For the text-containing cell, return its midpoint in (X, Y) coordinate format. 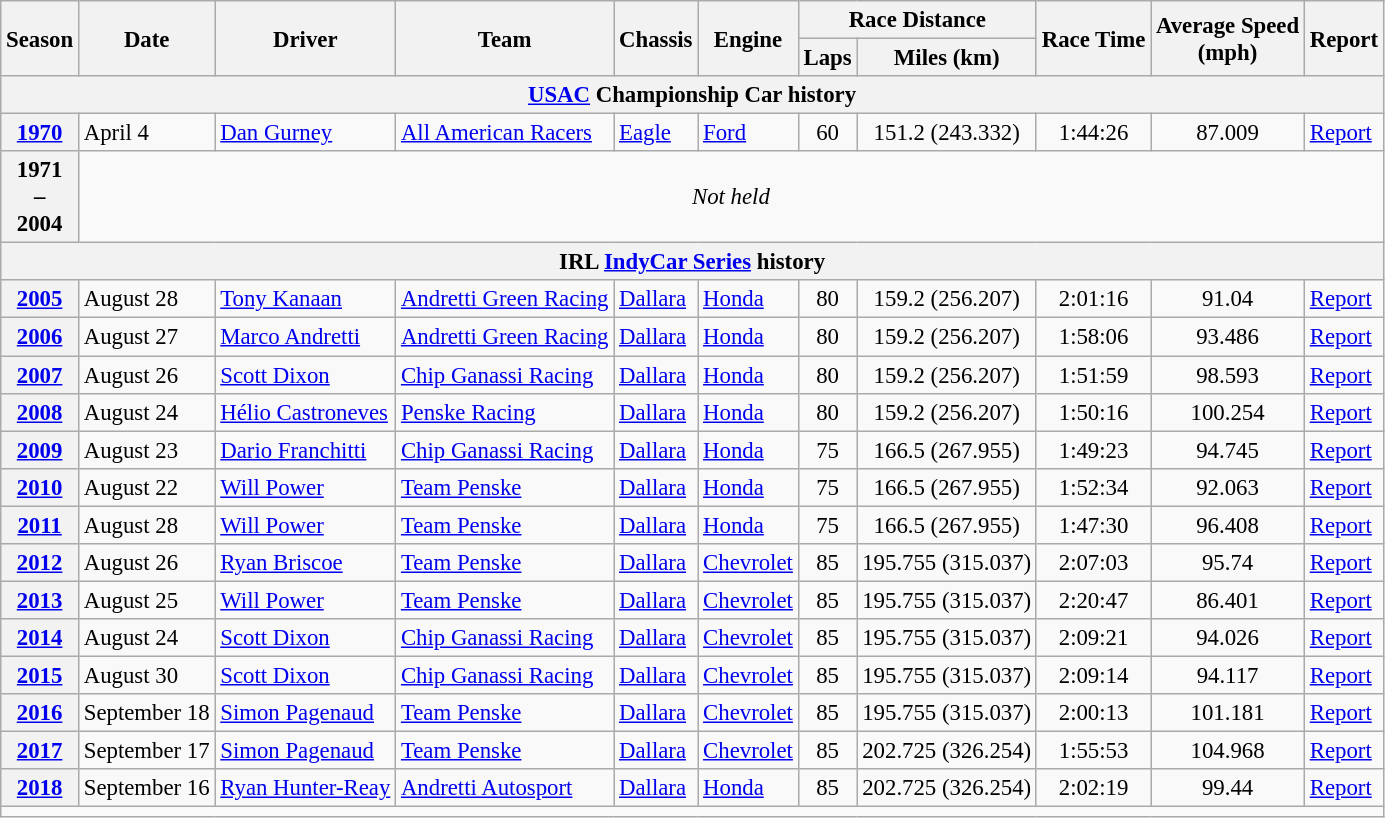
Penske Racing (505, 412)
2010 (40, 487)
2013 (40, 600)
Season (40, 38)
Average Speed(mph) (1228, 38)
Not held (730, 197)
Miles (km) (947, 58)
September 16 (146, 788)
2:02:19 (1093, 788)
Ryan Briscoe (306, 563)
Race Time (1093, 38)
All American Racers (505, 133)
Dario Franchitti (306, 450)
1:52:34 (1093, 487)
96.408 (1228, 525)
September 17 (146, 751)
August 30 (146, 675)
2:09:14 (1093, 675)
1:55:53 (1093, 751)
101.181 (1228, 713)
1:51:59 (1093, 375)
92.063 (1228, 487)
100.254 (1228, 412)
95.74 (1228, 563)
Driver (306, 38)
86.401 (1228, 600)
2005 (40, 299)
2014 (40, 638)
1:49:23 (1093, 450)
2:09:21 (1093, 638)
93.486 (1228, 337)
Chassis (656, 38)
Marco Andretti (306, 337)
2011 (40, 525)
99.44 (1228, 788)
1:58:06 (1093, 337)
IRL IndyCar Series history (692, 262)
Tony Kanaan (306, 299)
August 27 (146, 337)
2:01:16 (1093, 299)
2:07:03 (1093, 563)
Andretti Autosport (505, 788)
Laps (828, 58)
2008 (40, 412)
August 22 (146, 487)
94.745 (1228, 450)
1971–2004 (40, 197)
USAC Championship Car history (692, 95)
Engine (748, 38)
151.2 (243.332) (947, 133)
Date (146, 38)
Ryan Hunter-Reay (306, 788)
April 4 (146, 133)
2017 (40, 751)
94.026 (1228, 638)
2018 (40, 788)
1:44:26 (1093, 133)
87.009 (1228, 133)
2016 (40, 713)
August 23 (146, 450)
104.968 (1228, 751)
Hélio Castroneves (306, 412)
94.117 (1228, 675)
2:00:13 (1093, 713)
2007 (40, 375)
91.04 (1228, 299)
2:20:47 (1093, 600)
Eagle (656, 133)
98.593 (1228, 375)
August 25 (146, 600)
2006 (40, 337)
1:50:16 (1093, 412)
Ford (748, 133)
Dan Gurney (306, 133)
1:47:30 (1093, 525)
1970 (40, 133)
2012 (40, 563)
Team (505, 38)
September 18 (146, 713)
2015 (40, 675)
60 (828, 133)
Race Distance (917, 20)
2009 (40, 450)
